Scan for the cell matching the given text and deliver its [X, Y] coordinate at center. 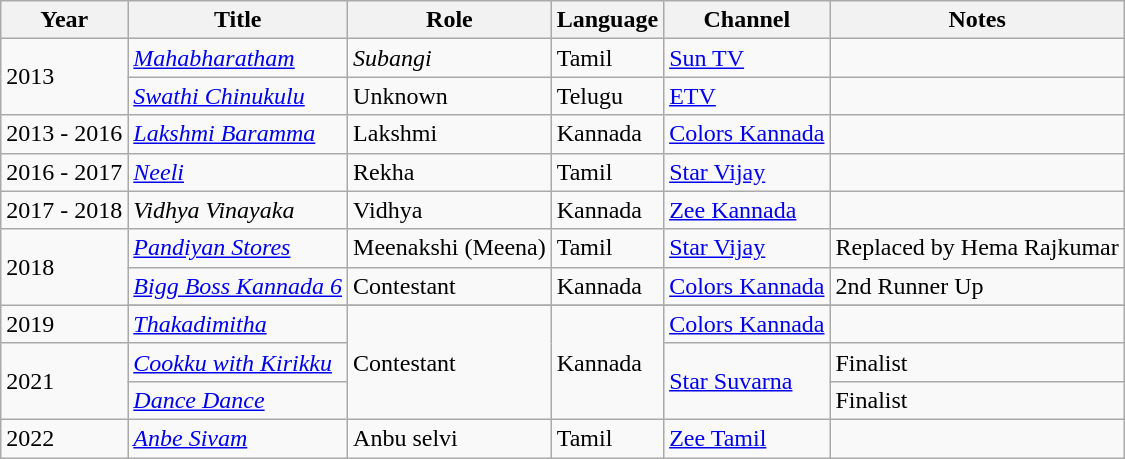
Meenakshi (Meena) [450, 248]
2019 [64, 324]
Rekha [450, 172]
Anbe Sivam [238, 438]
Subangi [450, 58]
Dance Dance [238, 400]
Pandiyan Stores [238, 248]
Zee Kannada [747, 210]
Notes [977, 20]
Lakshmi [450, 134]
Vidhya Vinayaka [238, 210]
2013 [64, 77]
Sun TV [747, 58]
2013 - 2016 [64, 134]
Language [607, 20]
Telugu [607, 96]
Zee Tamil [747, 438]
Vidhya [450, 210]
Star Suvarna [747, 381]
Thakadimitha [238, 324]
Role [450, 20]
Swathi Chinukulu [238, 96]
Channel [747, 20]
Lakshmi Baramma [238, 134]
Cookku with Kirikku [238, 362]
Bigg Boss Kannada 6 [238, 286]
ETV [747, 96]
2nd Runner Up [977, 286]
Year [64, 20]
Title [238, 20]
Neeli [238, 172]
2022 [64, 438]
Mahabharatham [238, 58]
2016 - 2017 [64, 172]
Unknown [450, 96]
2021 [64, 381]
2017 - 2018 [64, 210]
Anbu selvi [450, 438]
Replaced by Hema Rajkumar [977, 248]
2018 [64, 267]
